Extract the (X, Y) coordinate from the center of the cell holding the provided text.  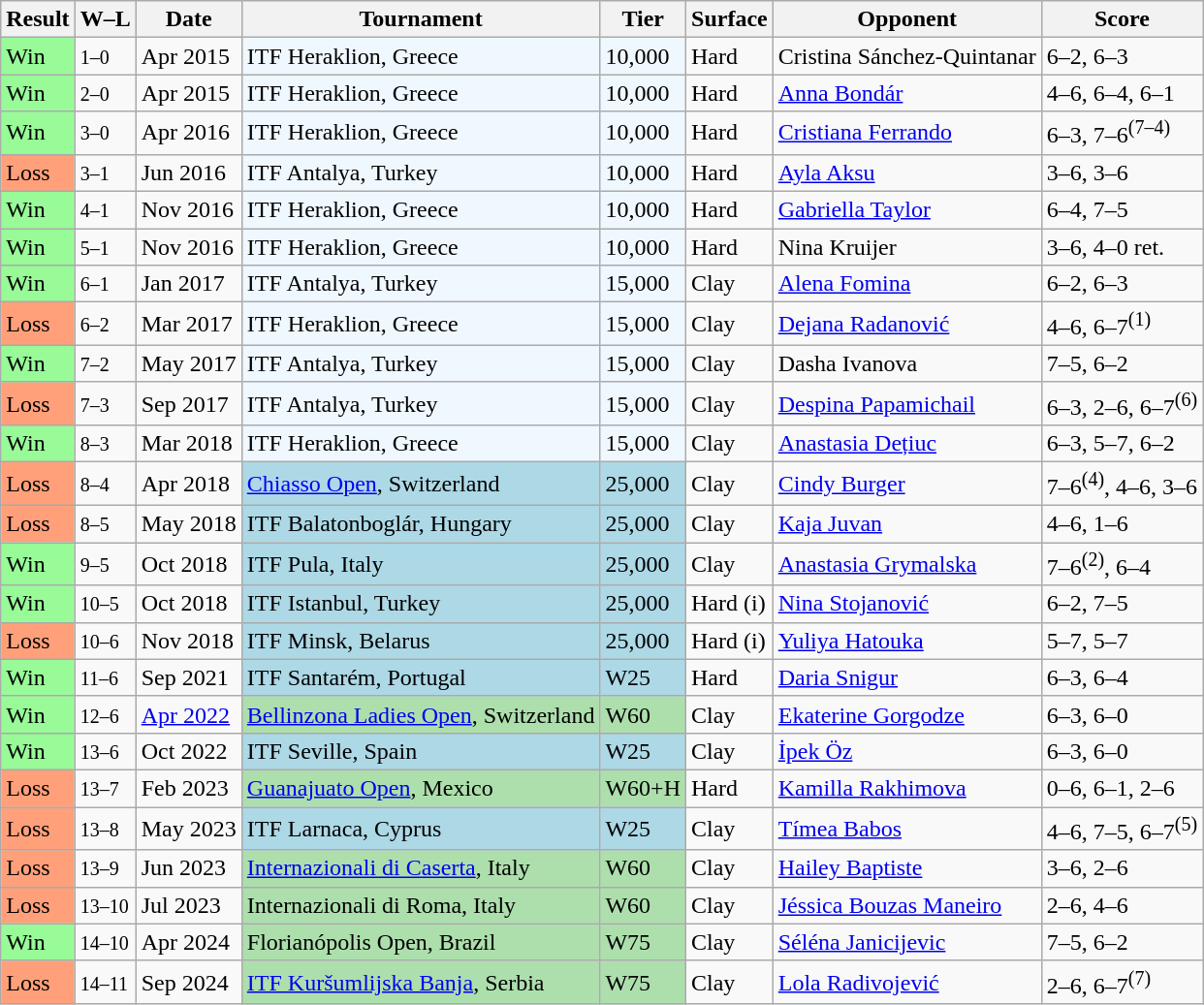
Internazionali di Roma, Italy (421, 905)
W60+H (644, 788)
13–7 (105, 788)
3–6, 4–0 ret. (1122, 247)
6–1 (105, 284)
Apr 2018 (188, 485)
Cristiana Ferrando (907, 134)
Date (188, 19)
Jul 2023 (188, 905)
Dejana Radanović (907, 324)
Hailey Baptiste (907, 868)
Yuliya Hatouka (907, 641)
0–6, 6–1, 2–6 (1122, 788)
ITF Istanbul, Turkey (421, 604)
W–L (105, 19)
Nov 2018 (188, 641)
Tier (644, 19)
4–1 (105, 210)
13–9 (105, 868)
14–10 (105, 942)
Score (1122, 19)
8–5 (105, 524)
Dasha Ivanova (907, 363)
Tímea Babos (907, 830)
7–3 (105, 403)
10–6 (105, 641)
Kamilla Rakhimova (907, 788)
Alena Fomina (907, 284)
8–3 (105, 444)
Jun 2016 (188, 173)
ITF Larnaca, Cyprus (421, 830)
Bellinzona Ladies Open, Switzerland (421, 714)
6–3, 2–6, 6–7(6) (1122, 403)
12–6 (105, 714)
1–0 (105, 56)
13–8 (105, 830)
Apr 2016 (188, 134)
Chiasso Open, Switzerland (421, 485)
Ekaterine Gorgodze (907, 714)
2–6, 6–7(7) (1122, 983)
Internazionali di Caserta, Italy (421, 868)
Gabriella Taylor (907, 210)
10–5 (105, 604)
Guanajuato Open, Mexico (421, 788)
Despina Papamichail (907, 403)
7–6(4), 4–6, 3–6 (1122, 485)
13–10 (105, 905)
ITF Balatonboglár, Hungary (421, 524)
Séléna Janicijevic (907, 942)
Apr 2024 (188, 942)
Anastasia Dețiuc (907, 444)
6–2 (105, 324)
Cindy Burger (907, 485)
2–0 (105, 93)
6–3, 5–7, 6–2 (1122, 444)
Florianópolis Open, Brazil (421, 942)
Sep 2021 (188, 677)
Jan 2017 (188, 284)
2–6, 4–6 (1122, 905)
Anna Bondár (907, 93)
14–11 (105, 983)
Opponent (907, 19)
ITF Santarém, Portugal (421, 677)
Result (38, 19)
May 2017 (188, 363)
ITF Minsk, Belarus (421, 641)
ITF Pula, Italy (421, 564)
Nina Kruijer (907, 247)
Jun 2023 (188, 868)
Anastasia Grymalska (907, 564)
İpek Öz (907, 751)
8–4 (105, 485)
3–0 (105, 134)
3–1 (105, 173)
4–6, 6–7(1) (1122, 324)
6–3, 7–6(7–4) (1122, 134)
Apr 2022 (188, 714)
Daria Snigur (907, 677)
4–6, 1–6 (1122, 524)
6–4, 7–5 (1122, 210)
Mar 2017 (188, 324)
Mar 2018 (188, 444)
6–3, 6–4 (1122, 677)
11–6 (105, 677)
7–6(2), 6–4 (1122, 564)
5–7, 5–7 (1122, 641)
Surface (730, 19)
7–2 (105, 363)
Kaja Juvan (907, 524)
4–6, 7–5, 6–7(5) (1122, 830)
Feb 2023 (188, 788)
May 2018 (188, 524)
ITF Kuršumlijska Banja, Serbia (421, 983)
Jéssica Bouzas Maneiro (907, 905)
Tournament (421, 19)
Lola Radivojević (907, 983)
Sep 2024 (188, 983)
ITF Seville, Spain (421, 751)
Cristina Sánchez-Quintanar (907, 56)
Sep 2017 (188, 403)
May 2023 (188, 830)
Oct 2022 (188, 751)
13–6 (105, 751)
6–2, 7–5 (1122, 604)
4–6, 6–4, 6–1 (1122, 93)
Ayla Aksu (907, 173)
Nina Stojanović (907, 604)
3–6, 3–6 (1122, 173)
3–6, 2–6 (1122, 868)
9–5 (105, 564)
5–1 (105, 247)
